Find where the given text appears and provide that cell's center as [x, y] coordinate. 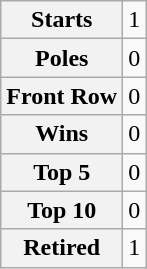
Top 5 [62, 172]
Front Row [62, 96]
Top 10 [62, 210]
Starts [62, 20]
Retired [62, 248]
Wins [62, 134]
Poles [62, 58]
